Detect which cell encompasses the target text, then output its (X, Y) center coordinate. 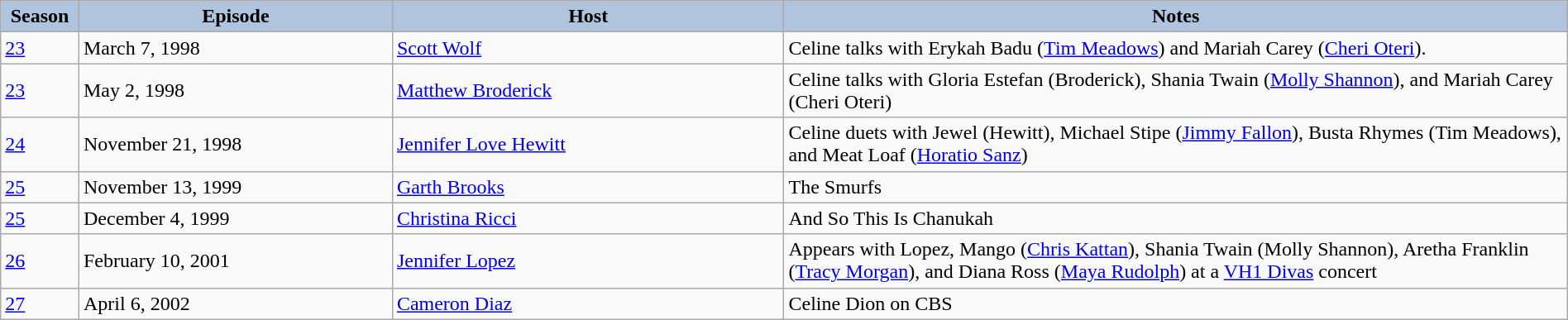
27 (40, 303)
Celine talks with Erykah Badu (Tim Meadows) and Mariah Carey (Cheri Oteri). (1176, 48)
The Smurfs (1176, 187)
Host (588, 17)
And So This Is Chanukah (1176, 218)
Scott Wolf (588, 48)
Notes (1176, 17)
April 6, 2002 (235, 303)
March 7, 1998 (235, 48)
Matthew Broderick (588, 91)
Episode (235, 17)
Celine duets with Jewel (Hewitt), Michael Stipe (Jimmy Fallon), Busta Rhymes (Tim Meadows), and Meat Loaf (Horatio Sanz) (1176, 144)
Christina Ricci (588, 218)
November 13, 1999 (235, 187)
24 (40, 144)
Celine talks with Gloria Estefan (Broderick), Shania Twain (Molly Shannon), and Mariah Carey (Cheri Oteri) (1176, 91)
Jennifer Lopez (588, 261)
Jennifer Love Hewitt (588, 144)
February 10, 2001 (235, 261)
Season (40, 17)
December 4, 1999 (235, 218)
Cameron Diaz (588, 303)
Celine Dion on CBS (1176, 303)
Garth Brooks (588, 187)
November 21, 1998 (235, 144)
May 2, 1998 (235, 91)
26 (40, 261)
